From the cell containing the given text, extract its center point as [x, y] coordinate. 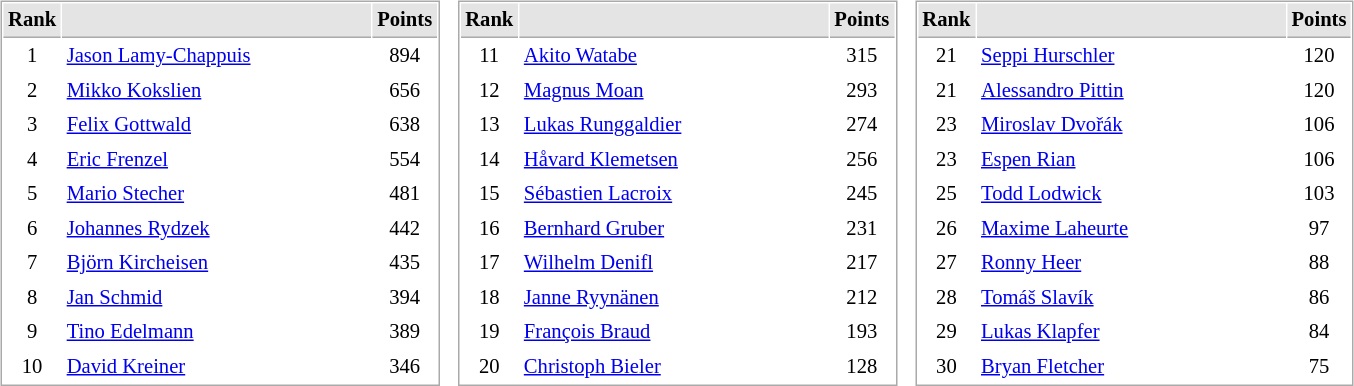
75 [1319, 366]
1 [32, 56]
Bernhard Gruber [674, 228]
9 [32, 332]
Todd Lodwick [1132, 194]
30 [946, 366]
Espen Rian [1132, 160]
15 [490, 194]
442 [405, 228]
Magnus Moan [674, 90]
638 [405, 124]
Jason Lamy-Chappuis [216, 56]
7 [32, 262]
Lukas Klapfer [1132, 332]
245 [862, 194]
20 [490, 366]
Wilhelm Denifl [674, 262]
Seppi Hurschler [1132, 56]
12 [490, 90]
88 [1319, 262]
19 [490, 332]
François Braud [674, 332]
394 [405, 298]
Maxime Laheurte [1132, 228]
14 [490, 160]
389 [405, 332]
Ronny Heer [1132, 262]
Mikko Kokslien [216, 90]
Janne Ryynänen [674, 298]
Lukas Runggaldier [674, 124]
18 [490, 298]
28 [946, 298]
193 [862, 332]
Tomáš Slavík [1132, 298]
Akito Watabe [674, 56]
Miroslav Dvořák [1132, 124]
554 [405, 160]
Tino Edelmann [216, 332]
4 [32, 160]
Bryan Fletcher [1132, 366]
11 [490, 56]
256 [862, 160]
David Kreiner [216, 366]
Christoph Bieler [674, 366]
16 [490, 228]
481 [405, 194]
293 [862, 90]
26 [946, 228]
25 [946, 194]
10 [32, 366]
128 [862, 366]
212 [862, 298]
27 [946, 262]
217 [862, 262]
Mario Stecher [216, 194]
656 [405, 90]
Björn Kircheisen [216, 262]
97 [1319, 228]
231 [862, 228]
84 [1319, 332]
Sébastien Lacroix [674, 194]
315 [862, 56]
346 [405, 366]
3 [32, 124]
Johannes Rydzek [216, 228]
Felix Gottwald [216, 124]
8 [32, 298]
435 [405, 262]
13 [490, 124]
5 [32, 194]
Eric Frenzel [216, 160]
Jan Schmid [216, 298]
274 [862, 124]
17 [490, 262]
894 [405, 56]
Alessandro Pittin [1132, 90]
103 [1319, 194]
6 [32, 228]
Håvard Klemetsen [674, 160]
2 [32, 90]
86 [1319, 298]
29 [946, 332]
